Detect which cell encompasses the target text, then output its (X, Y) center coordinate. 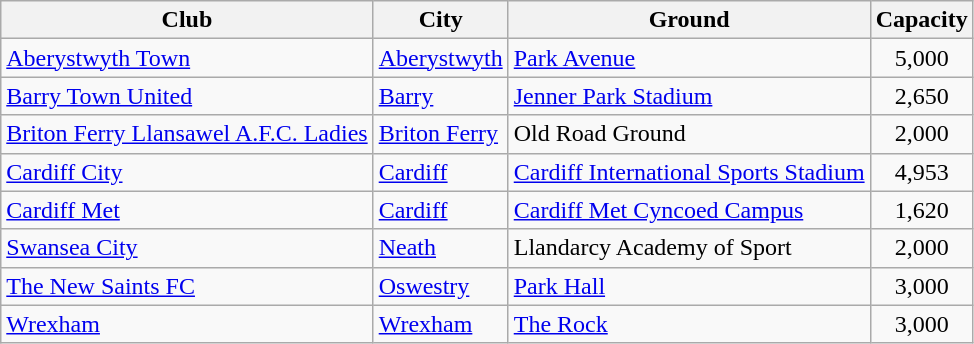
Llandarcy Academy of Sport (689, 248)
Cardiff International Sports Stadium (689, 172)
Briton Ferry Llansawel A.F.C. Ladies (187, 134)
Old Road Ground (689, 134)
The New Saints FC (187, 286)
Briton Ferry (440, 134)
Cardiff City (187, 172)
Barry Town United (187, 96)
Ground (689, 20)
4,953 (922, 172)
The Rock (689, 324)
City (440, 20)
Park Avenue (689, 58)
5,000 (922, 58)
Neath (440, 248)
Capacity (922, 20)
Club (187, 20)
Barry (440, 96)
Cardiff Met Cyncoed Campus (689, 210)
Swansea City (187, 248)
1,620 (922, 210)
Jenner Park Stadium (689, 96)
Oswestry (440, 286)
Cardiff Met (187, 210)
2,650 (922, 96)
Park Hall (689, 286)
Aberystwyth (440, 58)
Aberystwyth Town (187, 58)
